Search for the cell housing the specified text and yield its [x, y] center coordinate. 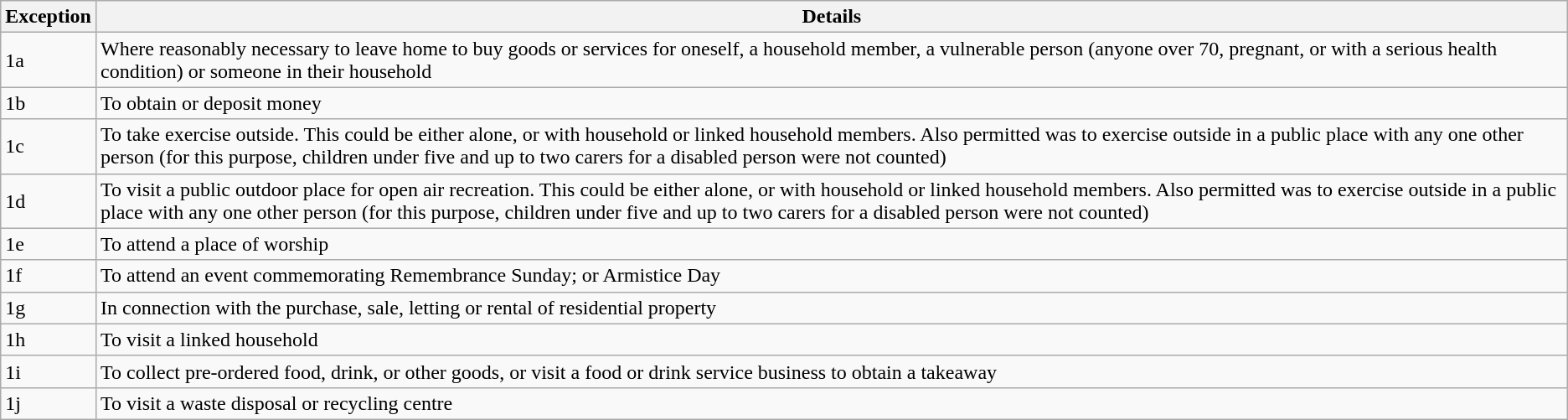
1d [49, 201]
To collect pre-ordered food, drink, or other goods, or visit a food or drink service business to obtain a takeaway [831, 371]
To visit a waste disposal or recycling centre [831, 403]
1a [49, 60]
1h [49, 340]
In connection with the purchase, sale, letting or rental of residential property [831, 308]
1c [49, 146]
To visit a linked household [831, 340]
1j [49, 403]
To obtain or deposit money [831, 103]
To attend an event commemorating Remembrance Sunday; or Armistice Day [831, 276]
To attend a place of worship [831, 244]
1b [49, 103]
1f [49, 276]
1g [49, 308]
Exception [49, 17]
1i [49, 371]
1e [49, 244]
Details [831, 17]
